From the cell containing the given text, extract its center point as [X, Y] coordinate. 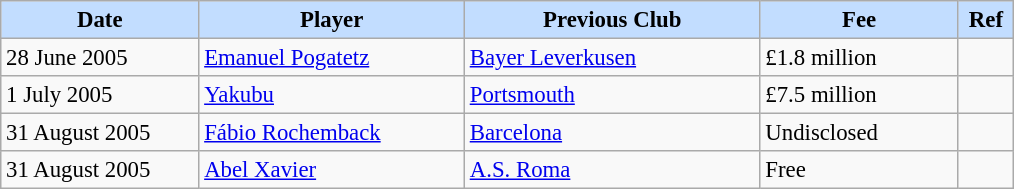
Undisclosed [859, 133]
Fee [859, 20]
Date [100, 20]
1 July 2005 [100, 95]
Fábio Rochemback [332, 133]
28 June 2005 [100, 58]
£1.8 million [859, 58]
Portsmouth [612, 95]
Abel Xavier [332, 170]
Previous Club [612, 20]
£7.5 million [859, 95]
Yakubu [332, 95]
Emanuel Pogatetz [332, 58]
Bayer Leverkusen [612, 58]
Player [332, 20]
Barcelona [612, 133]
A.S. Roma [612, 170]
Ref [986, 20]
Free [859, 170]
